Capture the cell that displays the provided text and extract its [X, Y] central coordinate. 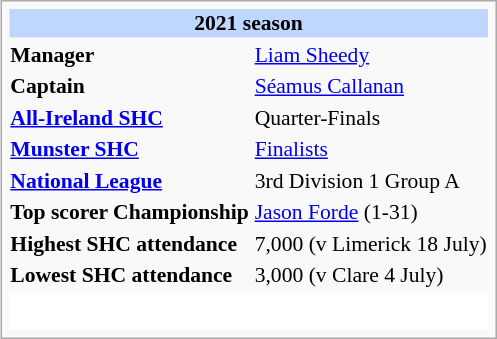
Séamus Callanan [370, 86]
Manager [130, 54]
Munster SHC [130, 149]
2021 season [248, 23]
7,000 (v Limerick 18 July) [370, 243]
National League [130, 180]
Captain [130, 86]
All-Ireland SHC [130, 117]
Top scorer Championship [130, 212]
Liam Sheedy [370, 54]
Highest SHC attendance [130, 243]
Jason Forde (1-31) [370, 212]
Finalists [370, 149]
Quarter-Finals [370, 117]
3rd Division 1 Group A [370, 180]
3,000 (v Clare 4 July) [370, 275]
Lowest SHC attendance [130, 275]
